Output the [x, y] coordinate of the center of the cell containing the given text.  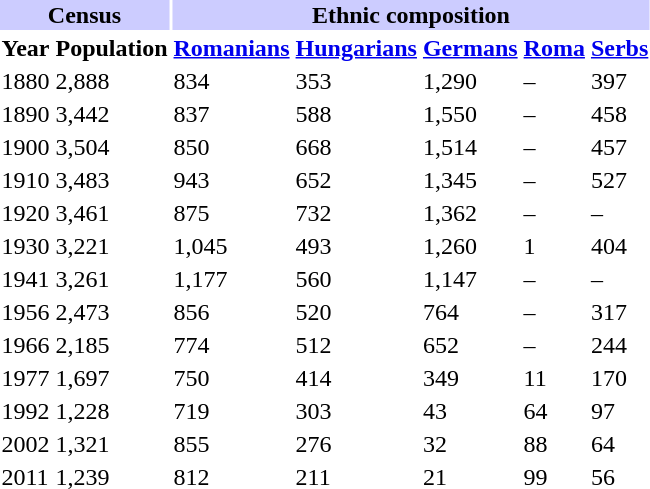
3,483 [112, 180]
837 [232, 114]
Germans [470, 48]
303 [356, 411]
88 [554, 444]
943 [232, 180]
1,045 [232, 246]
Romanians [232, 48]
3,221 [112, 246]
3,461 [112, 213]
276 [356, 444]
1,345 [470, 180]
855 [232, 444]
1,697 [112, 378]
Year [26, 48]
244 [619, 345]
1,177 [232, 279]
1941 [26, 279]
3,504 [112, 147]
750 [232, 378]
2,473 [112, 312]
1,321 [112, 444]
1966 [26, 345]
1880 [26, 81]
668 [356, 147]
170 [619, 378]
1,550 [470, 114]
Ethnic composition [411, 15]
1,514 [470, 147]
32 [470, 444]
2002 [26, 444]
3,442 [112, 114]
43 [470, 411]
1 [554, 246]
719 [232, 411]
2,185 [112, 345]
397 [619, 81]
Census [84, 15]
1910 [26, 180]
458 [619, 114]
512 [356, 345]
Serbs [619, 48]
1,147 [470, 279]
3,261 [112, 279]
1956 [26, 312]
1977 [26, 378]
414 [356, 378]
1,362 [470, 213]
588 [356, 114]
2,888 [112, 81]
764 [470, 312]
520 [356, 312]
875 [232, 213]
1900 [26, 147]
850 [232, 147]
1,290 [470, 81]
493 [356, 246]
457 [619, 147]
317 [619, 312]
11 [554, 378]
527 [619, 180]
1,260 [470, 246]
1920 [26, 213]
1930 [26, 246]
834 [232, 81]
349 [470, 378]
353 [356, 81]
1890 [26, 114]
Population [112, 48]
732 [356, 213]
Roma [554, 48]
1,228 [112, 411]
856 [232, 312]
774 [232, 345]
97 [619, 411]
560 [356, 279]
404 [619, 246]
1992 [26, 411]
Hungarians [356, 48]
